Locate the cell with the specified text and output its (X, Y) center coordinate. 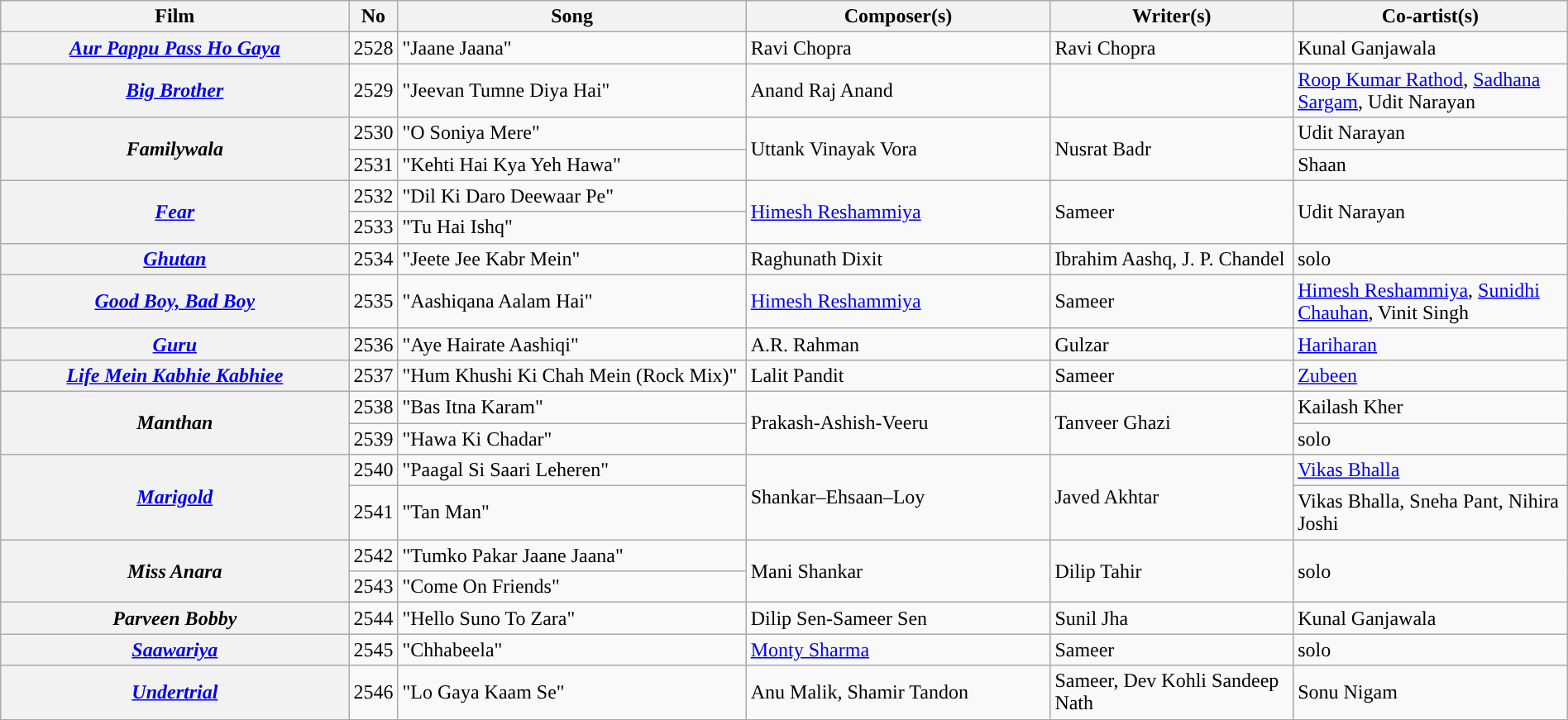
Anu Malik, Shamir Tandon (898, 693)
"Hawa Ki Chadar" (572, 439)
Vikas Bhalla, Sneha Pant, Nihira Joshi (1431, 513)
"Hum Khushi Ki Chah Mein (Rock Mix)" (572, 375)
"O Soniya Mere" (572, 133)
Monty Sharma (898, 650)
Kailash Kher (1431, 407)
"Jeete Jee Kabr Mein" (572, 259)
2536 (374, 344)
Vikas Bhalla (1431, 470)
Himesh Reshammiya, Sunidhi Chauhan, Vinit Singh (1431, 301)
Manthan (175, 422)
Lalit Pandit (898, 375)
2539 (374, 439)
2528 (374, 48)
Zubeen (1431, 375)
Shankar–Ehsaan–Loy (898, 498)
Mani Shankar (898, 571)
"Paagal Si Saari Leheren" (572, 470)
Good Boy, Bad Boy (175, 301)
Co-artist(s) (1431, 17)
"Jaane Jaana" (572, 48)
"Come On Friends" (572, 587)
2530 (374, 133)
Nusrat Badr (1172, 149)
Anand Raj Anand (898, 91)
Prakash-Ashish-Veeru (898, 422)
"Tan Man" (572, 513)
Big Brother (175, 91)
"Chhabeela" (572, 650)
Tanveer Ghazi (1172, 422)
Gulzar (1172, 344)
Sameer, Dev Kohli Sandeep Nath (1172, 693)
No (374, 17)
Writer(s) (1172, 17)
Dilip Tahir (1172, 571)
2543 (374, 587)
Hariharan (1431, 344)
2537 (374, 375)
2532 (374, 196)
"Lo Gaya Kaam Se" (572, 693)
A.R. Rahman (898, 344)
Raghunath Dixit (898, 259)
Marigold (175, 498)
2535 (374, 301)
Sunil Jha (1172, 618)
2534 (374, 259)
2541 (374, 513)
"Aye Hairate Aashiqi" (572, 344)
Fear (175, 212)
2540 (374, 470)
Parveen Bobby (175, 618)
"Kehti Hai Kya Yeh Hawa" (572, 165)
"Jeevan Tumne Diya Hai" (572, 91)
2529 (374, 91)
"Hello Suno To Zara" (572, 618)
Ibrahim Aashq, J. P. Chandel (1172, 259)
Aur Pappu Pass Ho Gaya (175, 48)
"Bas Itna Karam" (572, 407)
Javed Akhtar (1172, 498)
2546 (374, 693)
Familywala (175, 149)
Saawariya (175, 650)
2531 (374, 165)
Sonu Nigam (1431, 693)
"Dil Ki Daro Deewaar Pe" (572, 196)
"Aashiqana Aalam Hai" (572, 301)
2533 (374, 227)
2545 (374, 650)
Film (175, 17)
"Tumko Pakar Jaane Jaana" (572, 555)
Roop Kumar Rathod, Sadhana Sargam, Udit Narayan (1431, 91)
2544 (374, 618)
Shaan (1431, 165)
"Tu Hai Ishq" (572, 227)
2538 (374, 407)
Ghutan (175, 259)
Dilip Sen-Sameer Sen (898, 618)
Composer(s) (898, 17)
Guru (175, 344)
2542 (374, 555)
Undertrial (175, 693)
Life Mein Kabhie Kabhiee (175, 375)
Miss Anara (175, 571)
Uttank Vinayak Vora (898, 149)
Song (572, 17)
